Detect which cell encompasses the target text, then output its (x, y) center coordinate. 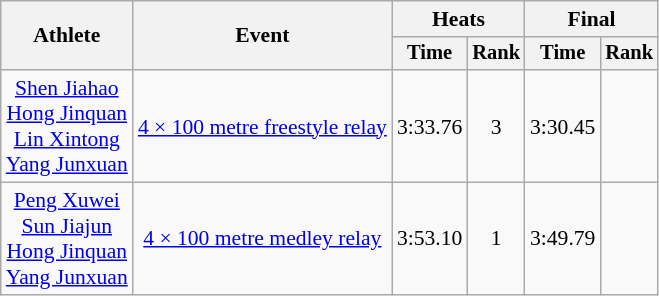
4 × 100 metre freestyle relay (262, 126)
1 (496, 239)
3 (496, 126)
3:53.10 (430, 239)
3:49.79 (562, 239)
4 × 100 metre medley relay (262, 239)
Final (592, 19)
Peng Xuwei Sun Jiajun Hong Jinquan Yang Junxuan (67, 239)
Athlete (67, 36)
Shen Jiahao Hong Jinquan Lin Xintong Yang Junxuan (67, 126)
3:30.45 (562, 126)
Heats (458, 19)
Event (262, 36)
3:33.76 (430, 126)
